Pinpoint the cell where the given text exists, returning its [X, Y] midpoint coordinate. 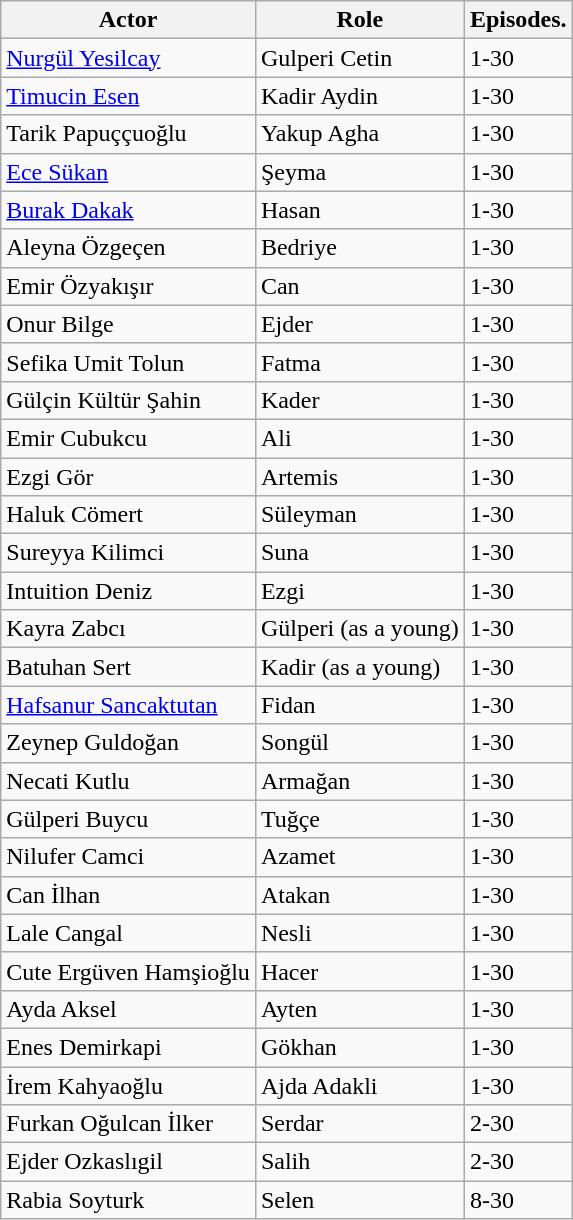
İrem Kahyaoğlu [128, 1085]
Actor [128, 20]
Enes Demirkapi [128, 1047]
Hasan [360, 210]
Ayda Aksel [128, 1009]
Yakup Agha [360, 134]
Gülçin Kültür Şahin [128, 400]
Emir Özyakışır [128, 286]
Şeyma [360, 172]
Burak Dakak [128, 210]
Rabia Soyturk [128, 1200]
Ezgi Gör [128, 477]
Kadir (as a young) [360, 667]
Gülperi (as a young) [360, 629]
Lale Cangal [128, 933]
Haluk Cömert [128, 515]
Ali [360, 438]
Ece Sükan [128, 172]
Azamet [360, 857]
Kayra Zabcı [128, 629]
Necati Kutlu [128, 781]
Songül [360, 743]
Can [360, 286]
Ejder Ozkaslıgil [128, 1162]
Hafsanur Sancaktutan [128, 705]
Artemis [360, 477]
Ayten [360, 1009]
Episodes. [518, 20]
Sefika Umit Tolun [128, 362]
Ezgi [360, 591]
Suna [360, 553]
Hacer [360, 971]
Tarik Papuççuoğlu [128, 134]
Süleyman [360, 515]
Batuhan Sert [128, 667]
Kadir Aydin [360, 96]
Selen [360, 1200]
Nilufer Camci [128, 857]
Emir Cubukcu [128, 438]
Ajda Adakli [360, 1085]
Sureyya Kilimci [128, 553]
Bedriye [360, 248]
Ejder [360, 324]
Fatma [360, 362]
Salih [360, 1162]
Armağan [360, 781]
Furkan Oğulcan İlker [128, 1124]
Role [360, 20]
Gulperi Cetin [360, 58]
Cute Ergüven Hamşioğlu [128, 971]
Fidan [360, 705]
Gökhan [360, 1047]
Nesli [360, 933]
Serdar [360, 1124]
Tuğçe [360, 819]
Aleyna Özgeçen [128, 248]
Intuition Deniz [128, 591]
Atakan [360, 895]
Gülperi Buycu [128, 819]
Can İlhan [128, 895]
Onur Bilge [128, 324]
Nurgül Yesilcay [128, 58]
Kader [360, 400]
Zeynep Guldoğan [128, 743]
8-30 [518, 1200]
Timucin Esen [128, 96]
